For the text-containing cell, return its midpoint in [X, Y] coordinate format. 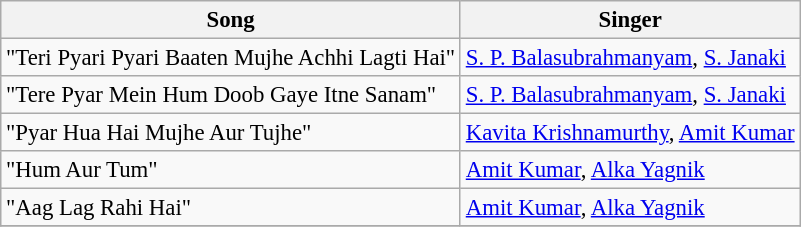
Kavita Krishnamurthy, Amit Kumar [630, 133]
"Hum Aur Tum" [231, 170]
"Aag Lag Rahi Hai" [231, 208]
Song [231, 20]
"Pyar Hua Hai Mujhe Aur Tujhe" [231, 133]
Singer [630, 20]
"Teri Pyari Pyari Baaten Mujhe Achhi Lagti Hai" [231, 58]
"Tere Pyar Mein Hum Doob Gaye Itne Sanam" [231, 95]
